From the cell containing the given text, extract its center point as [X, Y] coordinate. 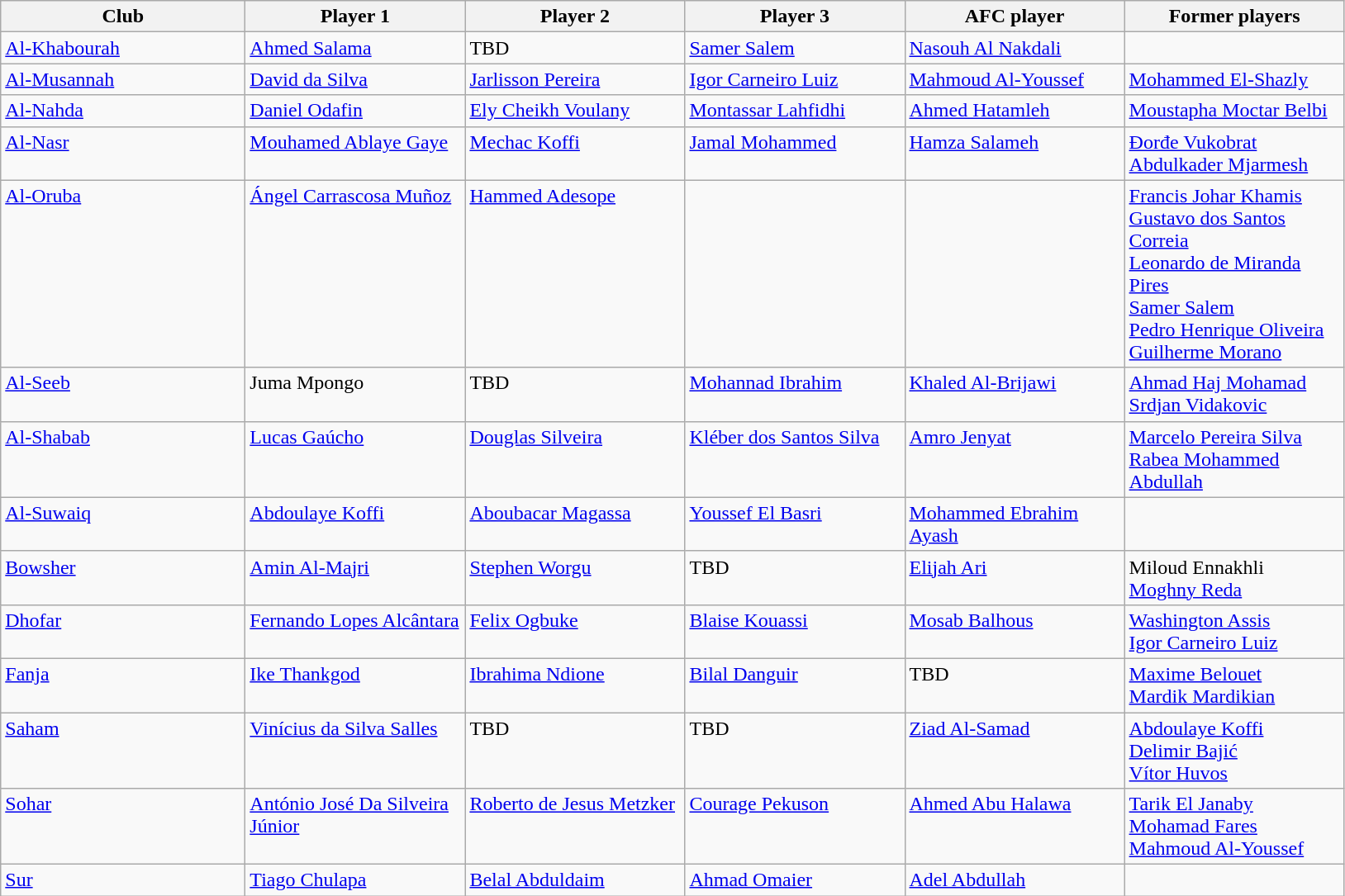
Bilal Danguir [795, 685]
Hammed Adesope [575, 274]
Samer Salem [795, 48]
Al-Suwaiq [123, 524]
Ike Thankgod [355, 685]
Vinícius da Silva Salles [355, 750]
Hamza Salameh [1015, 154]
Miloud Ennakhli Moghny Reda [1234, 578]
Ahmed Abu Halawa [1015, 827]
Fanja [123, 685]
Blaise Kouassi [795, 631]
Felix Ogbuke [575, 631]
Montassar Lahfidhi [795, 111]
Dhofar [123, 631]
Club [123, 17]
Jarlisson Pereira [575, 79]
Kléber dos Santos Silva [795, 459]
Ziad Al-Samad [1015, 750]
Ahmad Haj Mohamad Srdjan Vidakovic [1234, 395]
Player 1 [355, 17]
Ahmad Omaier [795, 880]
Moustapha Moctar Belbi [1234, 111]
Daniel Odafin [355, 111]
AFC player [1015, 17]
Aboubacar Magassa [575, 524]
Tiago Chulapa [355, 880]
Francis Johar Khamis Gustavo dos Santos Correia Leonardo de Miranda Pires Samer Salem Pedro Henrique Oliveira Guilherme Morano [1234, 274]
Maxime Belouet Mardik Mardikian [1234, 685]
Abdoulaye Koffi [355, 524]
Igor Carneiro Luiz [795, 79]
Al-Nasr [123, 154]
Bowsher [123, 578]
Player 2 [575, 17]
Ely Cheikh Voulany [575, 111]
Mohammed El-Shazly [1234, 79]
Washington Assis Igor Carneiro Luiz [1234, 631]
Stephen Worgu [575, 578]
Fernando Lopes Alcântara [355, 631]
Mouhamed Ablaye Gaye [355, 154]
Mosab Balhous [1015, 631]
Abdoulaye Koffi Delimir Bajić Vítor Huvos [1234, 750]
Al-Shabab [123, 459]
Al-Oruba [123, 274]
Al-Seeb [123, 395]
Đorđe Vukobrat Abdulkader Mjarmesh [1234, 154]
Adel Abdullah [1015, 880]
Al-Nahda [123, 111]
Amro Jenyat [1015, 459]
Elijah Ari [1015, 578]
Lucas Gaúcho [355, 459]
Jamal Mohammed [795, 154]
Sur [123, 880]
Courage Pekuson [795, 827]
David da Silva [355, 79]
Mahmoud Al-Youssef [1015, 79]
Tarik El Janaby Mohamad Fares Mahmoud Al-Youssef [1234, 827]
Belal Abduldaim [575, 880]
Youssef El Basri [795, 524]
Former players [1234, 17]
Douglas Silveira [575, 459]
Mohannad Ibrahim [795, 395]
Player 3 [795, 17]
Al-Khabourah [123, 48]
Roberto de Jesus Metzker [575, 827]
Saham [123, 750]
Ahmed Hatamleh [1015, 111]
Juma Mpongo [355, 395]
António José Da Silveira Júnior [355, 827]
Sohar [123, 827]
Ahmed Salama [355, 48]
Mechac Koffi [575, 154]
Al-Musannah [123, 79]
Amin Al-Majri [355, 578]
Marcelo Pereira Silva Rabea Mohammed Abdullah [1234, 459]
Ángel Carrascosa Muñoz [355, 274]
Mohammed Ebrahim Ayash [1015, 524]
Ibrahima Ndione [575, 685]
Khaled Al-Brijawi [1015, 395]
Nasouh Al Nakdali [1015, 48]
